Detect which cell encompasses the target text, then output its [x, y] center coordinate. 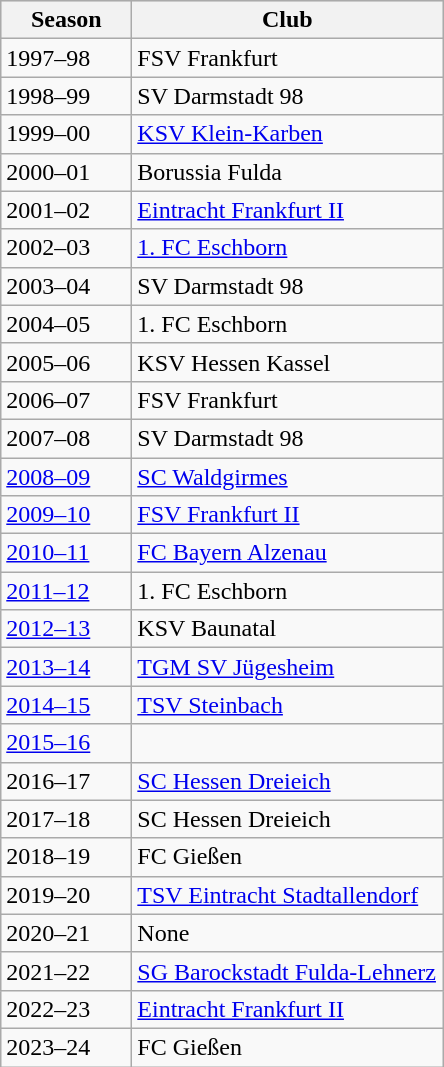
2018–19 [66, 857]
2022–23 [66, 1009]
2003–04 [66, 286]
1998–99 [66, 96]
2015–16 [66, 743]
None [288, 933]
KSV Baunatal [288, 629]
2004–05 [66, 324]
KSV Klein-Karben [288, 134]
TSV Eintracht Stadtallendorf [288, 895]
FC Bayern Alzenau [288, 553]
SG Barockstadt Fulda-Lehnerz [288, 971]
2014–15 [66, 705]
TSV Steinbach [288, 705]
2005–06 [66, 362]
2021–22 [66, 971]
2000–01 [66, 172]
KSV Hessen Kassel [288, 362]
2017–18 [66, 819]
Club [288, 20]
SC Waldgirmes [288, 477]
2012–13 [66, 629]
2010–11 [66, 553]
2001–02 [66, 210]
2008–09 [66, 477]
2002–03 [66, 248]
FSV Frankfurt II [288, 515]
1999–00 [66, 134]
Borussia Fulda [288, 172]
1997–98 [66, 58]
2006–07 [66, 400]
TGM SV Jügesheim [288, 667]
2020–21 [66, 933]
2013–14 [66, 667]
2011–12 [66, 591]
Season [66, 20]
2019–20 [66, 895]
2016–17 [66, 781]
2009–10 [66, 515]
2007–08 [66, 438]
2023–24 [66, 1047]
